Search for the cell housing the specified text and yield its [X, Y] center coordinate. 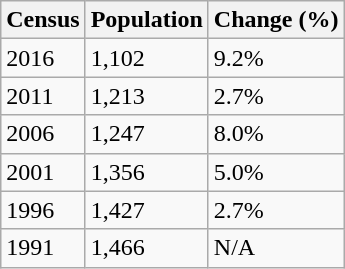
1991 [43, 248]
9.2% [276, 58]
2001 [43, 172]
1,427 [146, 210]
Census [43, 20]
Population [146, 20]
5.0% [276, 172]
1,356 [146, 172]
1,466 [146, 248]
1,247 [146, 134]
1,102 [146, 58]
N/A [276, 248]
1,213 [146, 96]
8.0% [276, 134]
2006 [43, 134]
2011 [43, 96]
2016 [43, 58]
1996 [43, 210]
Change (%) [276, 20]
